Extract the (X, Y) coordinate from the center of the cell holding the provided text.  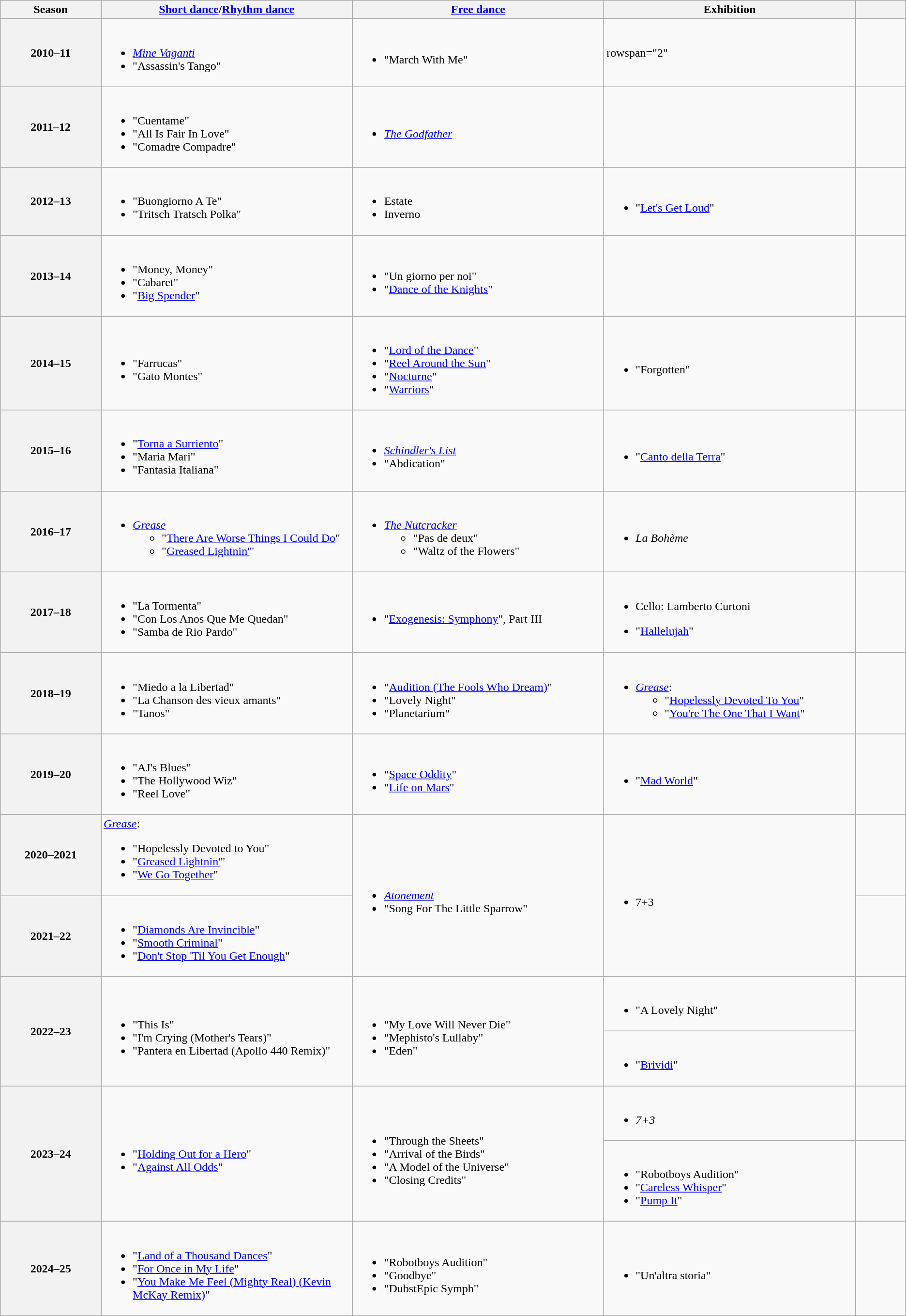
rowspan="2" (730, 53)
2013–14 (51, 276)
EstateInverno (478, 201)
"Land of a Thousand Dances" "For Once in My Life" "You Make Me Feel (Mighty Real) (Kevin McKay Remix)" (227, 1269)
"A Lovely Night" (730, 1004)
"La Tormenta" "Con Los Anos Que Me Quedan" "Samba de Rio Pardo" (227, 612)
"Torna a Surriento" "Maria Mari""Fantasia Italiana" (227, 450)
Season (51, 10)
"Audition (The Fools Who Dream)""Lovely Night""Planetarium" (478, 693)
The Nutcracker"Pas de deux""Waltz of the Flowers" (478, 532)
Cello: Lamberto Curtoni"Hallelujah" (730, 612)
2020–2021 (51, 855)
"Space Oddity""Life on Mars" (478, 774)
2024–25 (51, 1269)
2018–19 (51, 693)
2014–15 (51, 363)
"AJ's Blues" "The Hollywood Wiz" "Reel Love" (227, 774)
"Money, Money" "Cabaret" "Big Spender" (227, 276)
Short dance/Rhythm dance (227, 10)
"Diamonds Are Invincible" "Smooth Criminal" "Don't Stop 'Til You Get Enough" (227, 936)
"Robotboys Audition""Careless Whisper""Pump It" (730, 1181)
"Farrucas" "Gato Montes" (227, 363)
2011–12 (51, 127)
The Godfather (478, 127)
"Lord of the Dance""Reel Around the Sun""Nocturne""Warriors" (478, 363)
"Exogenesis: Symphony", Part III (478, 612)
Grease: "Hopelessly Devoted to You" "Greased Lightnin'" "We Go Together" (227, 855)
"Cuentame" "All Is Fair In Love" "Comadre Compadre" (227, 127)
Grease:"Hopelessly Devoted To You""You're The One That I Want" (730, 693)
"Mad World" (730, 774)
2010–11 (51, 53)
2016–17 (51, 532)
"Buongiorno A Te" "Tritsch Tratsch Polka" (227, 201)
Atonement"Song For The Little Sparrow" (478, 895)
"Un giorno per noi""Dance of the Knights" (478, 276)
Grease "There Are Worse Things I Could Do" "Greased Lightnin'" (227, 532)
"Holding Out for a Hero""Against All Odds" (227, 1154)
"Let's Get Loud" (730, 201)
2015–16 (51, 450)
La Bohème (730, 532)
"My Love Will Never Die""Mephisto's Lullaby""Eden" (478, 1031)
2017–18 (51, 612)
2022–23 (51, 1031)
2019–20 (51, 774)
"March With Me" (478, 53)
"Through the Sheets""Arrival of the Birds""A Model of the Universe""Closing Credits" (478, 1154)
"This Is" "I'm Crying (Mother's Tears)" "Pantera en Libertad (Apollo 440 Remix)" (227, 1031)
"Un'altra storia" (730, 1269)
Schindler's List"Abdication" (478, 450)
"Miedo a la Libertad" "La Chanson des vieux amants" "Tanos" (227, 693)
2023–24 (51, 1154)
2012–13 (51, 201)
Mine Vaganti"Assassin's Tango" (227, 53)
"Forgotten" (730, 363)
"Brividi" (730, 1058)
2021–22 (51, 936)
Exhibition (730, 10)
Free dance (478, 10)
"Canto della Terra" (730, 450)
"Robotboys Audition""Goodbye""DubstEpic Symph" (478, 1269)
